Locate the cell with the specified text and output its (x, y) center coordinate. 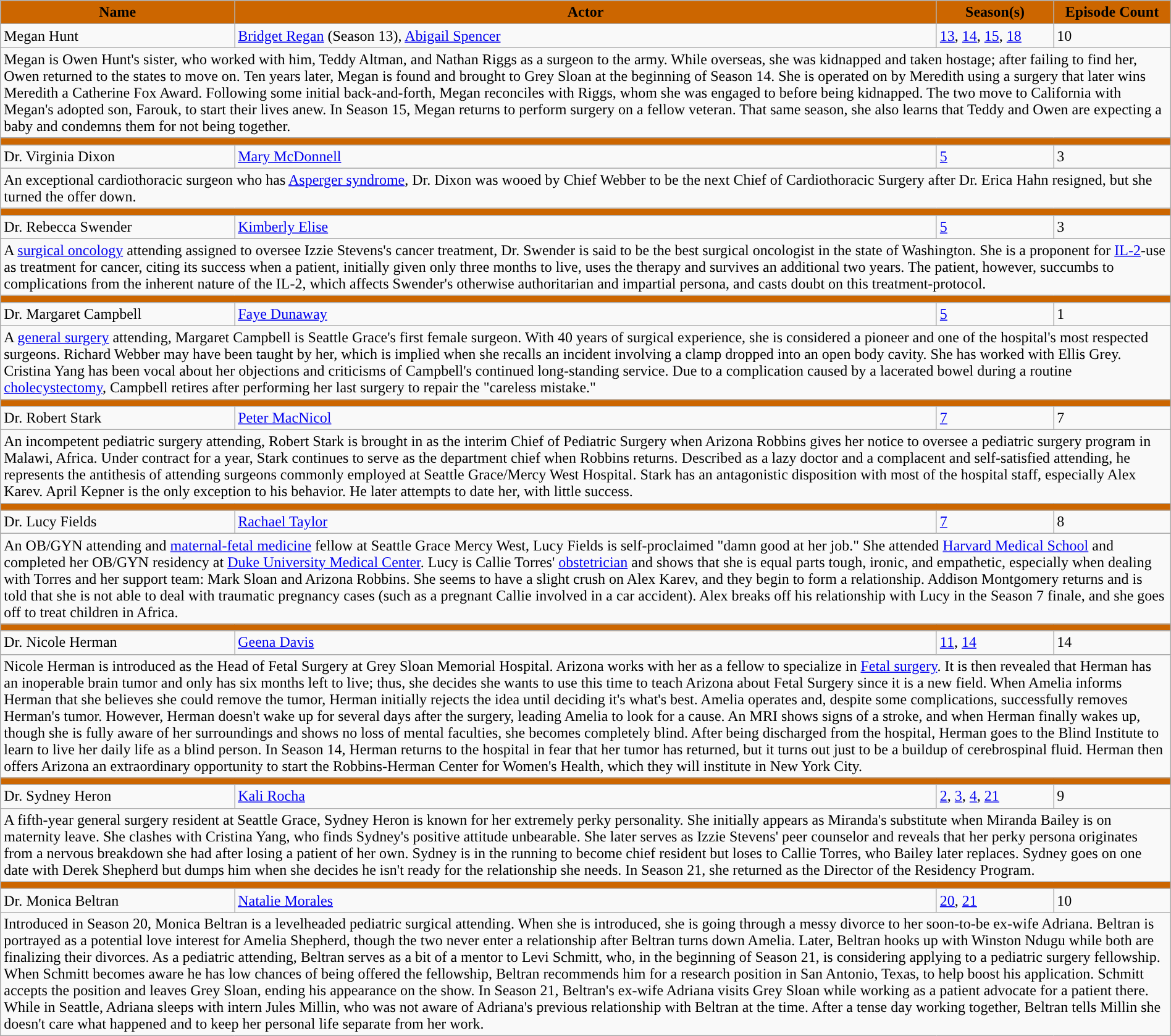
2, 3, 4, 21 (994, 796)
Natalie Morales (585, 900)
Kali Rocha (585, 796)
Season(s) (994, 12)
Dr. Rebecca Swender (117, 227)
11, 14 (994, 642)
9 (1112, 796)
Mary McDonnell (585, 156)
8 (1112, 522)
Dr. Nicole Herman (117, 642)
Episode Count (1112, 12)
Name (117, 12)
Megan Hunt (117, 36)
Bridget Regan (Season 13), Abigail Spencer (585, 36)
Dr. Margaret Campbell (117, 314)
Dr. Sydney Heron (117, 796)
Faye Dunaway (585, 314)
14 (1112, 642)
Dr. Virginia Dixon (117, 156)
13, 14, 15, 18 (994, 36)
Dr. Monica Beltran (117, 900)
Geena Davis (585, 642)
Kimberly Elise (585, 227)
20, 21 (994, 900)
Actor (585, 12)
Dr. Robert Stark (117, 418)
Rachael Taylor (585, 522)
Dr. Lucy Fields (117, 522)
Peter MacNicol (585, 418)
1 (1112, 314)
